For the text-containing cell, return its midpoint in [x, y] coordinate format. 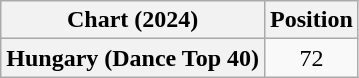
Position [312, 20]
72 [312, 58]
Hungary (Dance Top 40) [133, 58]
Chart (2024) [133, 20]
